Locate the cell with the specified text and output its (X, Y) center coordinate. 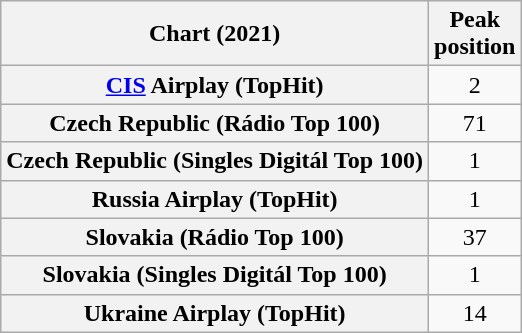
14 (475, 313)
Slovakia (Singles Digitál Top 100) (215, 275)
Slovakia (Rádio Top 100) (215, 237)
Peakposition (475, 34)
2 (475, 85)
Czech Republic (Singles Digitál Top 100) (215, 161)
CIS Airplay (TopHit) (215, 85)
71 (475, 123)
Chart (2021) (215, 34)
Ukraine Airplay (TopHit) (215, 313)
Czech Republic (Rádio Top 100) (215, 123)
37 (475, 237)
Russia Airplay (TopHit) (215, 199)
